Detect which cell encompasses the target text, then output its (X, Y) center coordinate. 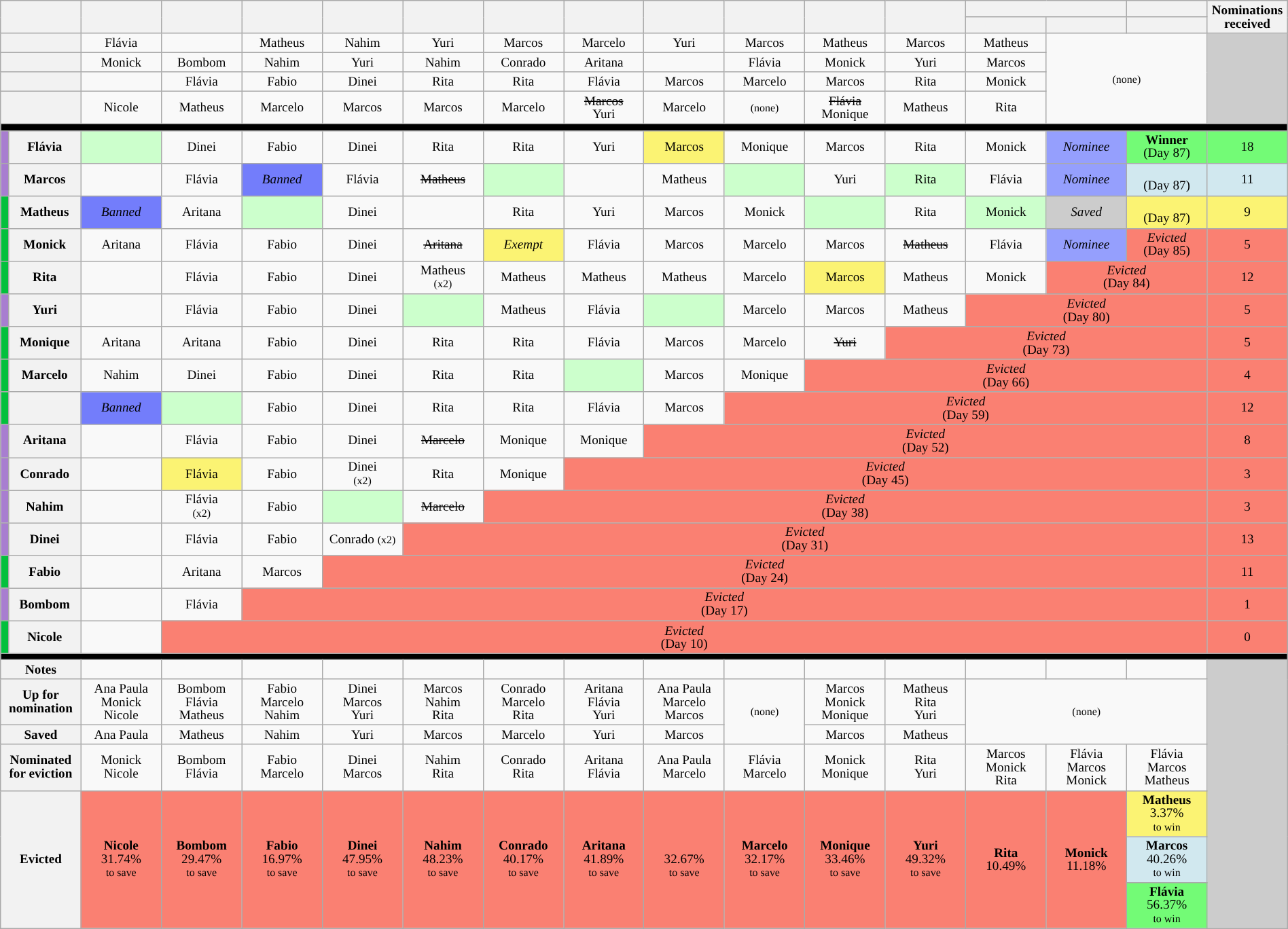
AritanaFláviaYuri (604, 702)
MarcosMonickRita (1006, 767)
Evicted(Day 73) (1046, 343)
Evicted(Day 85) (1166, 244)
Evicted(Day 31) (805, 539)
BombomFláviaMatheus (202, 702)
Rita10.49% (1006, 860)
ConradoMarceloRita (523, 702)
Ana PaulaMarceloMarcos (684, 702)
Evicted(Day 66) (1006, 376)
Monick11.18% (1086, 860)
Evicted(Day 38) (845, 506)
Marcelo32.17%to save (764, 860)
Monique33.46%to save (845, 860)
Evicted(Day 10) (685, 637)
Notes (41, 670)
18 (1247, 147)
Dinei47.95%to save (362, 860)
Up fornomination (41, 702)
Nominationsreceived (1247, 17)
13 (1247, 539)
Nicole31.74%to save (121, 860)
Flávia56.37%to win (1166, 905)
FláviaMarcelo (764, 767)
Dinei(x2) (362, 473)
Winner(Day 87) (1166, 147)
DineiMarcos (362, 767)
FláviaMarcosMonick (1086, 767)
Evicted(Day 52) (925, 441)
Matheus(x2) (443, 277)
9 (1247, 212)
Ana PaulaMonickNicole (121, 702)
Evicted(Day 24) (764, 572)
MarcosMonickMonique (845, 702)
Nahim48.23%to save (443, 860)
AritanaFlávia (604, 767)
BombomFlávia (202, 767)
Bombom29.47%to save (202, 860)
Marcos40.26%to win (1166, 859)
ConradoRita (523, 767)
Evicted (41, 860)
Nominatedfor eviction (41, 767)
FabioMarceloNahim (282, 702)
NahimRita (443, 767)
Evicted(Day 45) (886, 473)
Ana Paula (121, 735)
MarcosYuri (604, 108)
MarcosNahimRita (443, 702)
4 (1247, 376)
Evicted(Day 17) (724, 604)
Evicted(Day 80) (1087, 310)
Aritana41.89%to save (604, 860)
Evicted(Day 84) (1126, 277)
Fabio16.97%to save (282, 860)
DineiMarcosYuri (362, 702)
1 (1247, 604)
Conrado40.17%to save (523, 860)
Matheus3.37%to win (1166, 814)
RitaYuri (925, 767)
MatheusRitaYuri (925, 702)
32.67%to save (684, 860)
MonickNicole (121, 767)
Flávia(x2) (202, 506)
FláviaMonique (845, 108)
FabioMarcelo (282, 767)
FláviaMarcosMatheus (1166, 767)
Evicted(Day 59) (965, 408)
8 (1247, 441)
Yuri49.32%to save (925, 860)
Exempt (523, 244)
Ana PaulaMarcelo (684, 767)
Conrado (x2) (362, 539)
0 (1247, 637)
MonickMonique (845, 767)
